Locate the cell with the specified text and output its (X, Y) center coordinate. 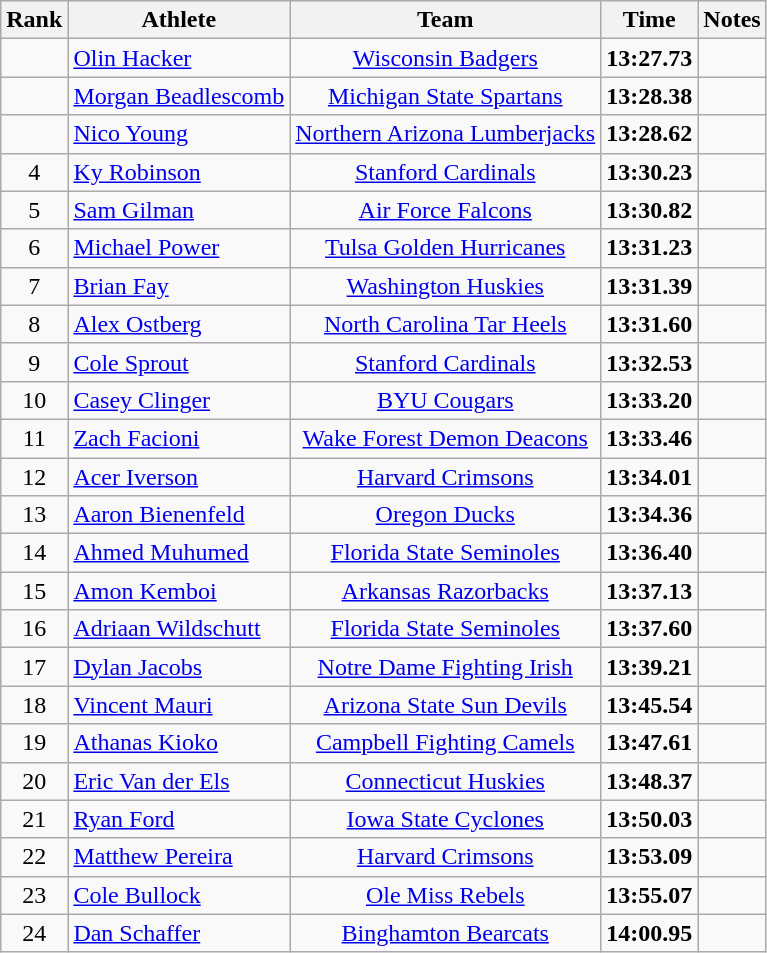
Oregon Ducks (446, 515)
13:48.37 (650, 781)
22 (34, 857)
23 (34, 895)
Iowa State Cyclones (446, 819)
14:00.95 (650, 933)
13:28.62 (650, 134)
6 (34, 248)
17 (34, 667)
14 (34, 553)
Michigan State Spartans (446, 96)
13:47.61 (650, 743)
13:30.23 (650, 172)
13:28.38 (650, 96)
4 (34, 172)
10 (34, 400)
13:45.54 (650, 705)
Vincent Mauri (179, 705)
13:55.07 (650, 895)
Cole Bullock (179, 895)
13:53.09 (650, 857)
Michael Power (179, 248)
Ole Miss Rebels (446, 895)
Rank (34, 20)
Casey Clinger (179, 400)
5 (34, 210)
13:36.40 (650, 553)
13:33.46 (650, 438)
Brian Fay (179, 286)
Arizona State Sun Devils (446, 705)
Morgan Beadlescomb (179, 96)
Zach Facioni (179, 438)
13:30.82 (650, 210)
13:37.60 (650, 629)
Amon Kemboi (179, 591)
24 (34, 933)
Aaron Bienenfeld (179, 515)
7 (34, 286)
13:31.39 (650, 286)
Team (446, 20)
Matthew Pereira (179, 857)
Air Force Falcons (446, 210)
Adriaan Wildschutt (179, 629)
13:31.60 (650, 324)
Sam Gilman (179, 210)
8 (34, 324)
Acer Iverson (179, 477)
21 (34, 819)
9 (34, 362)
Athanas Kioko (179, 743)
Ryan Ford (179, 819)
Connecticut Huskies (446, 781)
Nico Young (179, 134)
13:31.23 (650, 248)
Cole Sprout (179, 362)
11 (34, 438)
Washington Huskies (446, 286)
BYU Cougars (446, 400)
13 (34, 515)
13:39.21 (650, 667)
15 (34, 591)
13:33.20 (650, 400)
13:37.13 (650, 591)
Wake Forest Demon Deacons (446, 438)
19 (34, 743)
13:34.01 (650, 477)
Tulsa Golden Hurricanes (446, 248)
13:50.03 (650, 819)
Ahmed Muhumed (179, 553)
Athlete (179, 20)
Alex Ostberg (179, 324)
Olin Hacker (179, 58)
Time (650, 20)
12 (34, 477)
20 (34, 781)
Campbell Fighting Camels (446, 743)
16 (34, 629)
North Carolina Tar Heels (446, 324)
Northern Arizona Lumberjacks (446, 134)
18 (34, 705)
Notes (732, 20)
Arkansas Razorbacks (446, 591)
Ky Robinson (179, 172)
Eric Van der Els (179, 781)
13:27.73 (650, 58)
13:34.36 (650, 515)
Wisconsin Badgers (446, 58)
Dylan Jacobs (179, 667)
13:32.53 (650, 362)
Binghamton Bearcats (446, 933)
Dan Schaffer (179, 933)
Notre Dame Fighting Irish (446, 667)
